Capture the cell that displays the provided text and extract its (x, y) central coordinate. 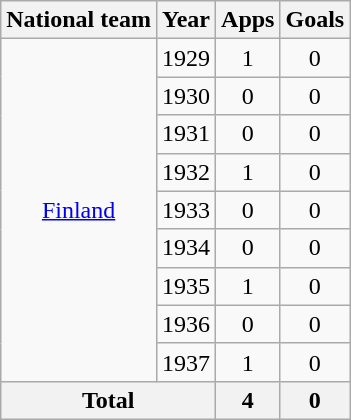
Apps (248, 20)
1936 (186, 324)
4 (248, 400)
Finland (79, 210)
1930 (186, 96)
National team (79, 20)
Goals (315, 20)
1932 (186, 172)
Total (108, 400)
1933 (186, 210)
1934 (186, 248)
1935 (186, 286)
1929 (186, 58)
Year (186, 20)
1937 (186, 362)
1931 (186, 134)
